Capture the cell that displays the provided text and extract its (x, y) central coordinate. 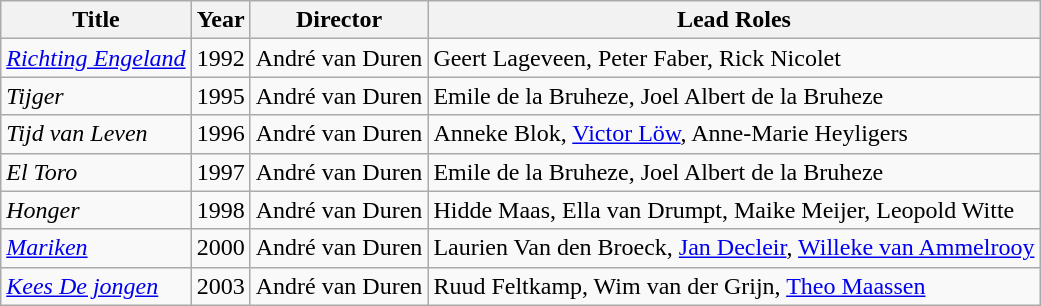
Year (220, 20)
Hidde Maas, Ella van Drumpt, Maike Meijer, Leopold Witte (734, 210)
Kees De jongen (96, 286)
Title (96, 20)
Tijd van Leven (96, 134)
Geert Lageveen, Peter Faber, Rick Nicolet (734, 58)
1995 (220, 96)
Anneke Blok, Victor Löw, Anne-Marie Heyligers (734, 134)
Lead Roles (734, 20)
2000 (220, 248)
2003 (220, 286)
Laurien Van den Broeck, Jan Decleir, Willeke van Ammelrooy (734, 248)
El Toro (96, 172)
1996 (220, 134)
Tijger (96, 96)
1992 (220, 58)
Honger (96, 210)
1997 (220, 172)
Richting Engeland (96, 58)
Ruud Feltkamp, Wim van der Grijn, Theo Maassen (734, 286)
1998 (220, 210)
Director (339, 20)
Mariken (96, 248)
